Locate the cell with the specified text and output its [x, y] center coordinate. 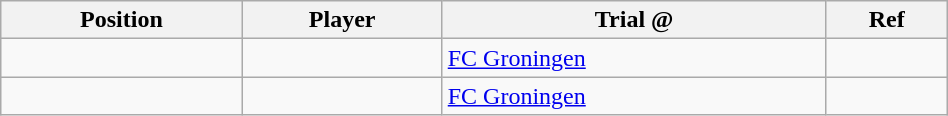
Ref [886, 20]
Trial @ [634, 20]
Position [122, 20]
Player [342, 20]
